Output the (x, y) coordinate of the center of the cell containing the given text.  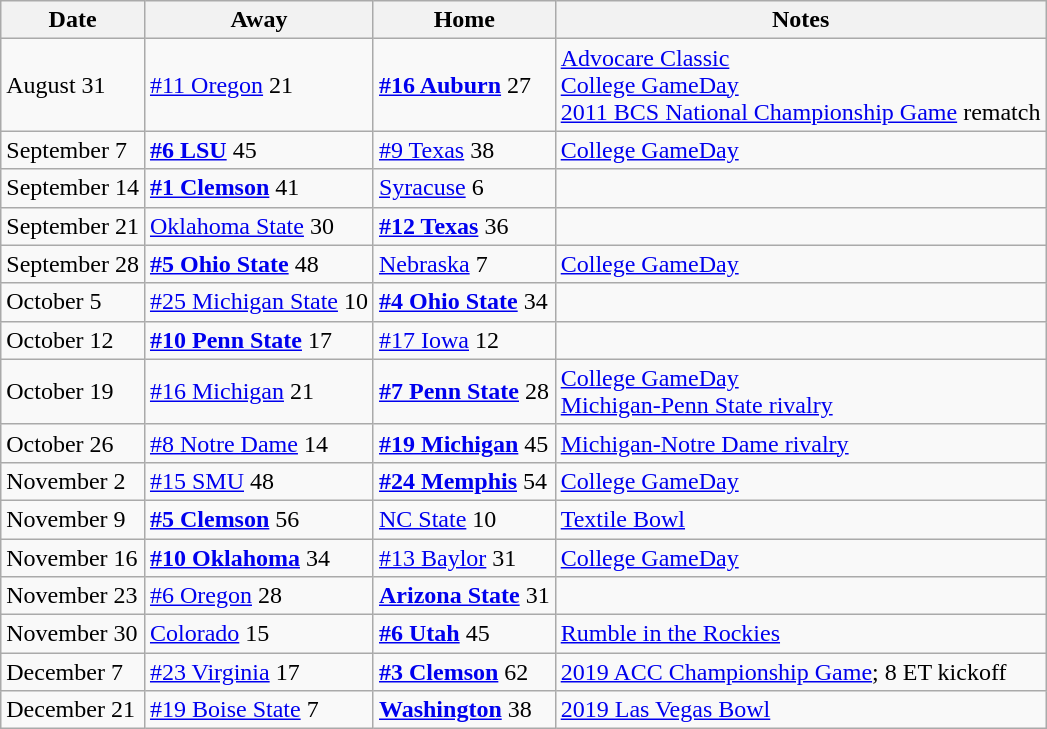
November 9 (73, 519)
#23 Virginia 17 (258, 672)
#19 Boise State 7 (258, 710)
October 26 (73, 443)
#10 Oklahoma 34 (258, 557)
Washington 38 (464, 710)
Colorado 15 (258, 634)
August 31 (73, 85)
November 23 (73, 596)
College GameDayMichigan-Penn State rivalry (800, 392)
#7 Penn State 28 (464, 392)
Nebraska 7 (464, 264)
Textile Bowl (800, 519)
Notes (800, 20)
#13 Baylor 31 (464, 557)
#15 SMU 48 (258, 481)
2019 Las Vegas Bowl (800, 710)
#16 Michigan 21 (258, 392)
#6 Utah 45 (464, 634)
Michigan-Notre Dame rivalry (800, 443)
#24 Memphis 54 (464, 481)
#5 Clemson 56 (258, 519)
#17 Iowa 12 (464, 340)
Advocare ClassicCollege GameDay2011 BCS National Championship Game rematch (800, 85)
September 28 (73, 264)
#12 Texas 36 (464, 226)
December 7 (73, 672)
October 12 (73, 340)
Home (464, 20)
October 19 (73, 392)
#5 Ohio State 48 (258, 264)
October 5 (73, 302)
#4 Ohio State 34 (464, 302)
Rumble in the Rockies (800, 634)
2019 ACC Championship Game; 8 ET kickoff (800, 672)
#6 LSU 45 (258, 150)
Away (258, 20)
Date (73, 20)
November 16 (73, 557)
November 30 (73, 634)
#10 Penn State 17 (258, 340)
#6 Oregon 28 (258, 596)
September 14 (73, 188)
November 2 (73, 481)
September 7 (73, 150)
#3 Clemson 62 (464, 672)
#16 Auburn 27 (464, 85)
September 21 (73, 226)
#25 Michigan State 10 (258, 302)
#19 Michigan 45 (464, 443)
#1 Clemson 41 (258, 188)
NC State 10 (464, 519)
Arizona State 31 (464, 596)
#11 Oregon 21 (258, 85)
#9 Texas 38 (464, 150)
December 21 (73, 710)
Oklahoma State 30 (258, 226)
#8 Notre Dame 14 (258, 443)
Syracuse 6 (464, 188)
